Provide the (x, y) coordinate of the cell's center where the given text is located.  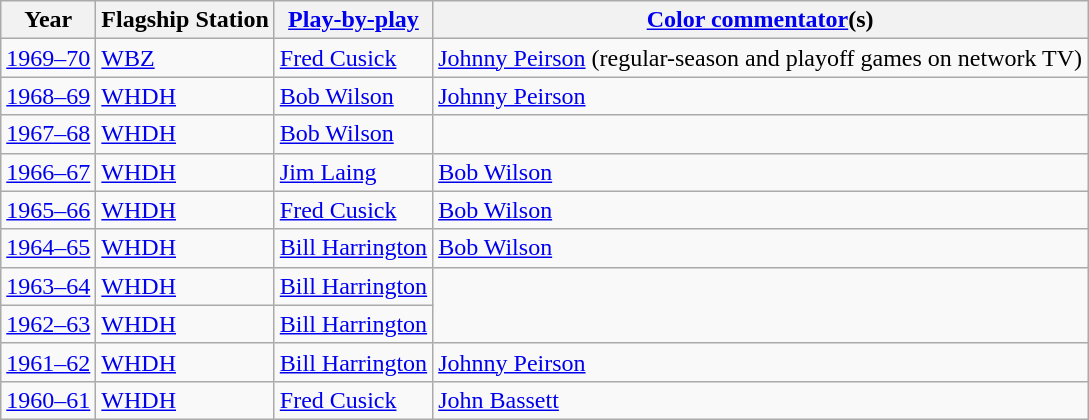
1965–66 (48, 210)
Year (48, 20)
Johnny Peirson (regular-season and playoff games on network TV) (760, 58)
1963–64 (48, 286)
1960–61 (48, 400)
Flagship Station (185, 20)
Color commentator(s) (760, 20)
1967–68 (48, 134)
1968–69 (48, 96)
Jim Laing (353, 172)
John Bassett (760, 400)
1969–70 (48, 58)
1964–65 (48, 248)
Play-by-play (353, 20)
WBZ (185, 58)
1966–67 (48, 172)
1962–63 (48, 324)
1961–62 (48, 362)
